Pinpoint the cell where the given text exists, returning its (x, y) midpoint coordinate. 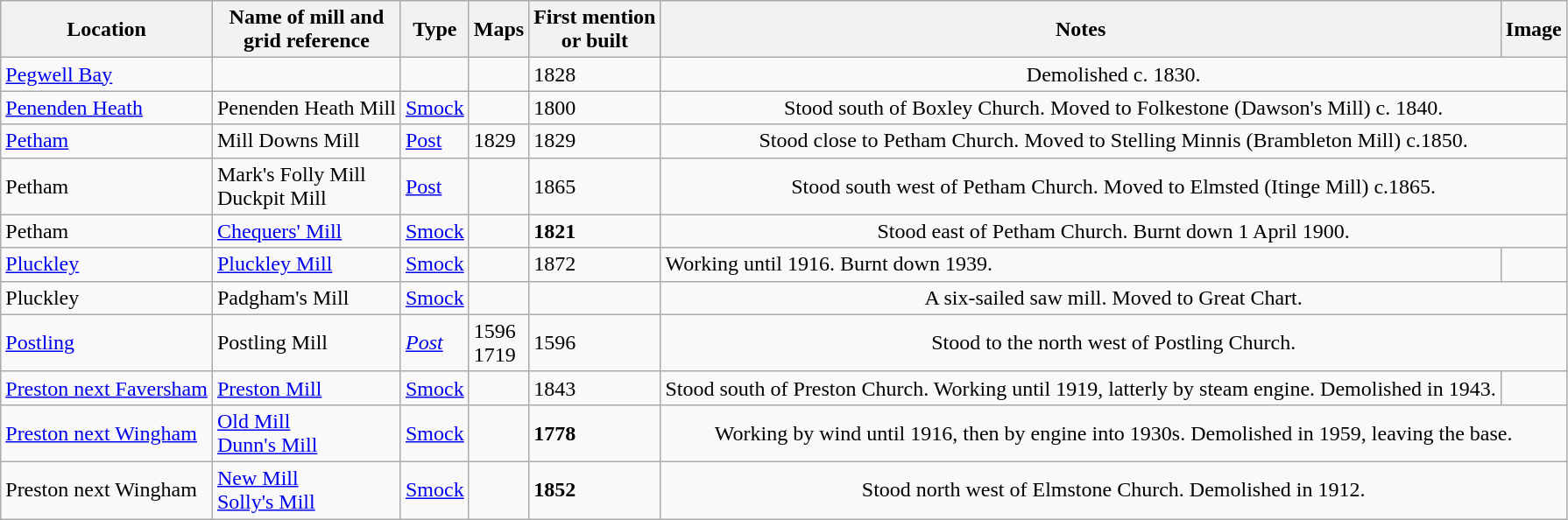
Postling (107, 343)
1800 (595, 108)
1778 (595, 432)
1828 (595, 74)
1865 (595, 186)
Name of mill andgrid reference (307, 30)
1596 (595, 343)
Notes (1081, 30)
15961719 (498, 343)
1852 (595, 490)
Location (107, 30)
A six-sailed saw mill. Moved to Great Chart. (1113, 298)
Preston Mill (307, 388)
Penenden Heath Mill (307, 108)
Stood south west of Petham Church. Moved to Elmsted (Itinge Mill) c.1865. (1113, 186)
Mill Downs Mill (307, 141)
Postling Mill (307, 343)
1821 (595, 231)
Stood north west of Elmstone Church. Demolished in 1912. (1113, 490)
Pluckley Mill (307, 264)
First mentionor built (595, 30)
Mark's Folly MillDuckpit Mill (307, 186)
Padgham's Mill (307, 298)
Image (1533, 30)
1872 (595, 264)
Working until 1916. Burnt down 1939. (1081, 264)
Pegwell Bay (107, 74)
Type (434, 30)
Stood to the north west of Postling Church. (1113, 343)
Maps (498, 30)
1843 (595, 388)
Penenden Heath (107, 108)
Preston next Faversham (107, 388)
New MillSolly's Mill (307, 490)
Demolished c. 1830. (1113, 74)
Stood east of Petham Church. Burnt down 1 April 1900. (1113, 231)
Stood south of Boxley Church. Moved to Folkestone (Dawson's Mill) c. 1840. (1113, 108)
Chequers' Mill (307, 231)
Stood south of Preston Church. Working until 1919, latterly by steam engine. Demolished in 1943. (1081, 388)
Old MillDunn's Mill (307, 432)
Stood close to Petham Church. Moved to Stelling Minnis (Brambleton Mill) c.1850. (1113, 141)
Working by wind until 1916, then by engine into 1930s. Demolished in 1959, leaving the base. (1113, 432)
